For the text-containing cell, return its midpoint in (X, Y) coordinate format. 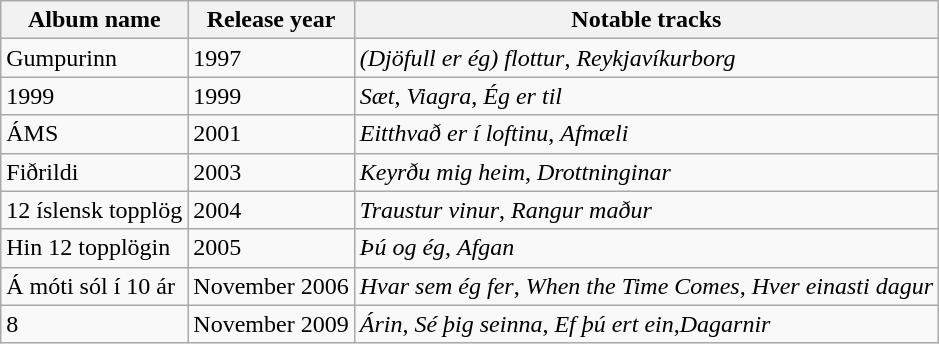
Album name (94, 20)
November 2009 (271, 324)
12 íslensk topplög (94, 210)
Þú og ég, Afgan (646, 248)
ÁMS (94, 134)
2001 (271, 134)
1997 (271, 58)
Notable tracks (646, 20)
November 2006 (271, 286)
Árin, Sé þig seinna, Ef þú ert ein,Dagarnir (646, 324)
(Djöfull er ég) flottur, Reykjavíkurborg (646, 58)
8 (94, 324)
2005 (271, 248)
Eitthvað er í loftinu, Afmæli (646, 134)
Á móti sól í 10 ár (94, 286)
Keyrðu mig heim, Drottninginar (646, 172)
Release year (271, 20)
Hin 12 topplögin (94, 248)
Fiðrildi (94, 172)
Traustur vinur, Rangur maður (646, 210)
Gumpurinn (94, 58)
Hvar sem ég fer, When the Time Comes, Hver einasti dagur (646, 286)
Sæt, Viagra, Ég er til (646, 96)
2004 (271, 210)
2003 (271, 172)
